Return the (X, Y) coordinate for the center point of the cell that contains the specified text.  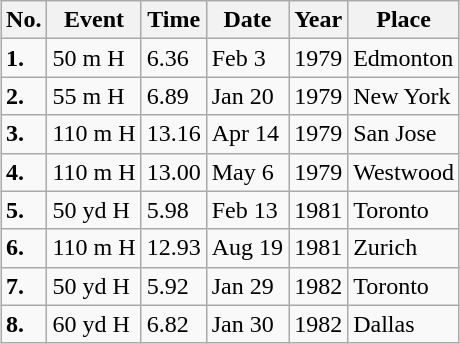
Aug 19 (247, 248)
5.98 (174, 210)
Apr 14 (247, 134)
Dallas (404, 324)
60 yd H (94, 324)
5.92 (174, 286)
2. (24, 96)
7. (24, 286)
Jan 20 (247, 96)
6.36 (174, 58)
Jan 30 (247, 324)
May 6 (247, 172)
13.00 (174, 172)
55 m H (94, 96)
Place (404, 20)
4. (24, 172)
6. (24, 248)
6.82 (174, 324)
Time (174, 20)
50 m H (94, 58)
Event (94, 20)
8. (24, 324)
Westwood (404, 172)
Year (318, 20)
New York (404, 96)
6.89 (174, 96)
Jan 29 (247, 286)
No. (24, 20)
Date (247, 20)
Zurich (404, 248)
13.16 (174, 134)
5. (24, 210)
3. (24, 134)
Edmonton (404, 58)
1. (24, 58)
Feb 13 (247, 210)
San Jose (404, 134)
12.93 (174, 248)
Feb 3 (247, 58)
